Locate the cell with the specified text and output its [x, y] center coordinate. 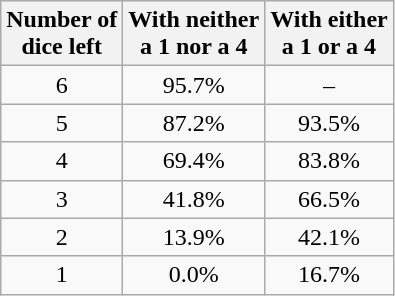
13.9% [194, 237]
41.8% [194, 199]
With eithera 1 or a 4 [330, 34]
5 [62, 123]
4 [62, 161]
42.1% [330, 237]
3 [62, 199]
– [330, 85]
1 [62, 275]
With neithera 1 nor a 4 [194, 34]
83.8% [330, 161]
93.5% [330, 123]
69.4% [194, 161]
0.0% [194, 275]
87.2% [194, 123]
6 [62, 85]
2 [62, 237]
Number ofdice left [62, 34]
95.7% [194, 85]
66.5% [330, 199]
16.7% [330, 275]
